Pinpoint the cell where the given text exists, returning its (X, Y) midpoint coordinate. 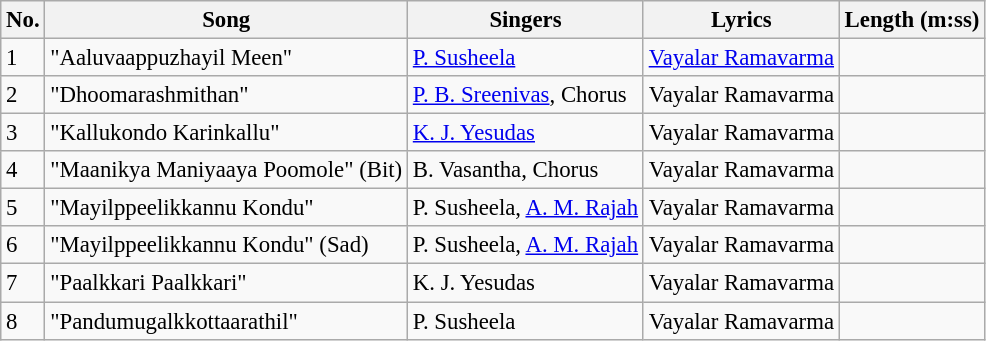
"Mayilppeelikkannu Kondu" (Sad) (226, 245)
Length (m:ss) (912, 20)
"Paalkkari Paalkkari" (226, 283)
No. (23, 20)
6 (23, 245)
"Pandumugalkkottaarathil" (226, 321)
"Mayilppeelikkannu Kondu" (226, 208)
P. B. Sreenivas, Chorus (526, 95)
Singers (526, 20)
"Maanikya Maniyaaya Poomole" (Bit) (226, 170)
7 (23, 283)
5 (23, 208)
Lyrics (741, 20)
3 (23, 133)
"Aaluvaappuzhayil Meen" (226, 58)
B. Vasantha, Chorus (526, 170)
4 (23, 170)
"Kallukondo Karinkallu" (226, 133)
"Dhoomarashmithan" (226, 95)
Song (226, 20)
8 (23, 321)
2 (23, 95)
1 (23, 58)
